Locate the cell with the specified text and output its (X, Y) center coordinate. 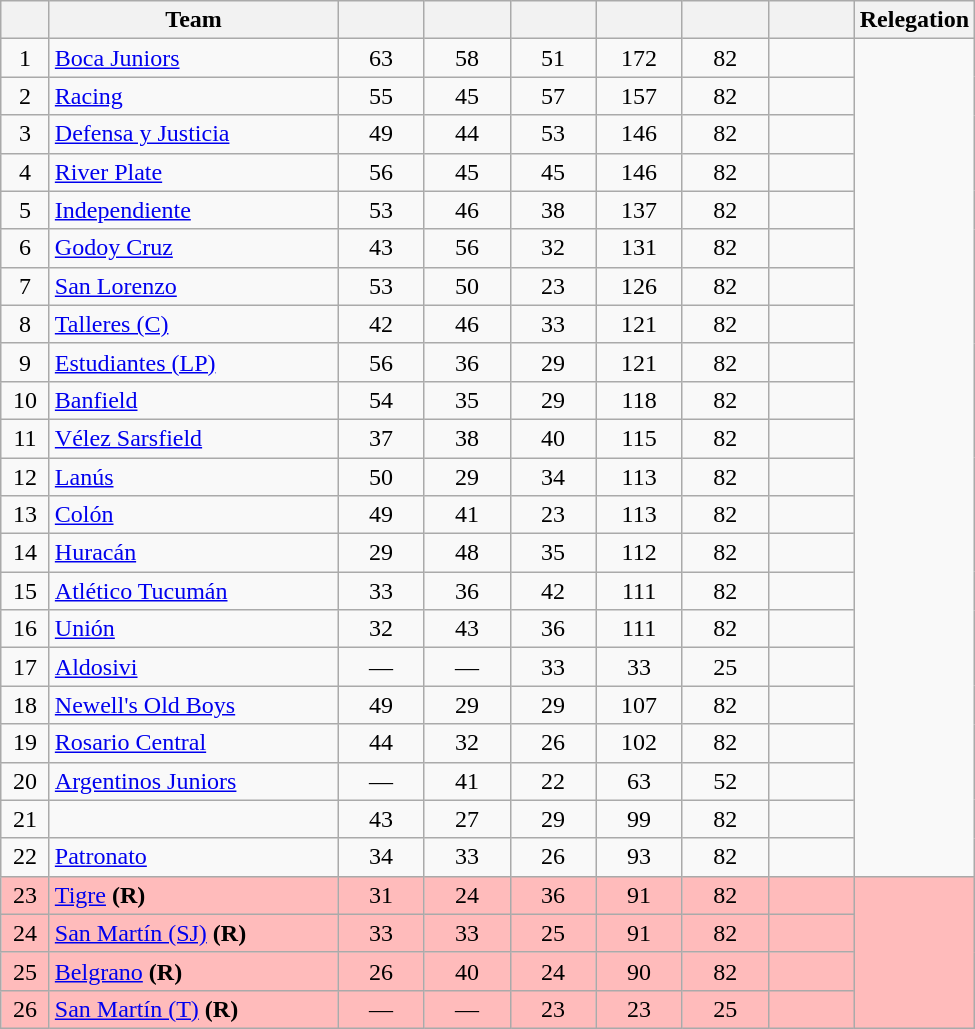
Godoy Cruz (194, 248)
20 (26, 781)
55 (381, 96)
13 (26, 515)
Vélez Sarsfield (194, 438)
102 (639, 743)
Belgrano (R) (194, 971)
Estudiantes (LP) (194, 362)
San Martín (SJ) (R) (194, 933)
Tigre (R) (194, 895)
54 (381, 400)
Team (194, 20)
Rosario Central (194, 743)
48 (467, 553)
51 (553, 58)
Argentinos Juniors (194, 781)
137 (639, 210)
5 (26, 210)
Patronato (194, 857)
52 (725, 781)
6 (26, 248)
Lanús (194, 477)
90 (639, 971)
112 (639, 553)
18 (26, 705)
17 (26, 667)
River Plate (194, 172)
8 (26, 324)
115 (639, 438)
Boca Juniors (194, 58)
2 (26, 96)
Independiente (194, 210)
Newell's Old Boys (194, 705)
Talleres (C) (194, 324)
Defensa y Justicia (194, 134)
Racing (194, 96)
Banfield (194, 400)
27 (467, 819)
107 (639, 705)
Unión (194, 629)
131 (639, 248)
118 (639, 400)
19 (26, 743)
21 (26, 819)
172 (639, 58)
12 (26, 477)
11 (26, 438)
58 (467, 58)
37 (381, 438)
Atlético Tucumán (194, 591)
Huracán (194, 553)
99 (639, 819)
10 (26, 400)
3 (26, 134)
San Martín (T) (R) (194, 1009)
15 (26, 591)
57 (553, 96)
16 (26, 629)
Aldosivi (194, 667)
4 (26, 172)
126 (639, 286)
14 (26, 553)
157 (639, 96)
Relegation (914, 20)
9 (26, 362)
7 (26, 286)
San Lorenzo (194, 286)
1 (26, 58)
Colón (194, 515)
93 (639, 857)
31 (381, 895)
